Output the [x, y] coordinate of the center of the cell containing the given text.  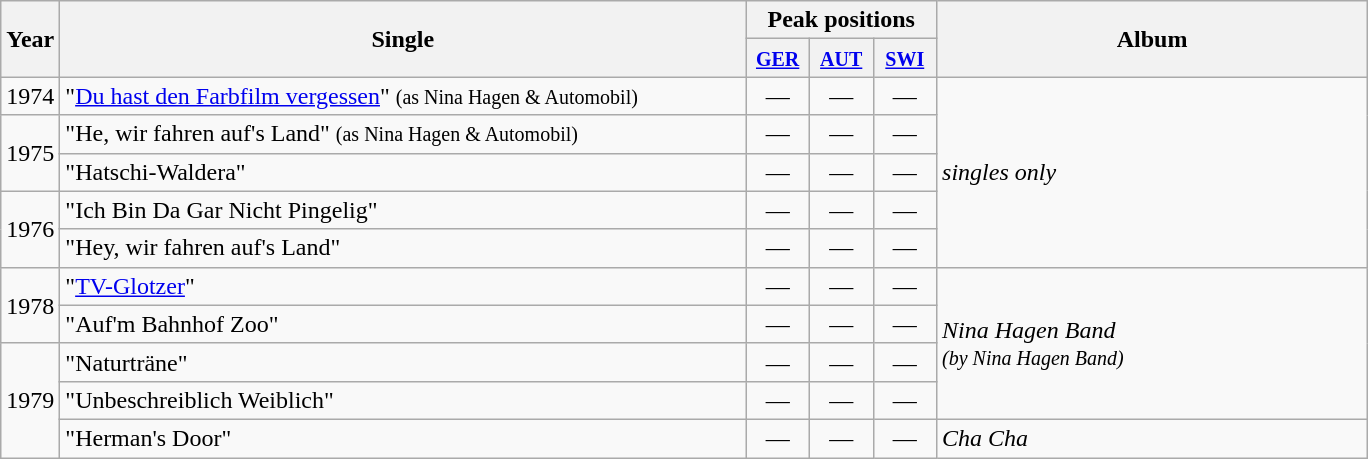
Single [403, 39]
Nina Hagen Band(by Nina Hagen Band) [1152, 343]
"Unbeschreiblich Weiblich" [403, 400]
1978 [30, 305]
"Ich Bin Da Gar Nicht Pingelig" [403, 210]
Cha Cha [1152, 438]
Album [1152, 39]
"Hey, wir fahren auf's Land" [403, 248]
"Auf'm Bahnhof Zoo" [403, 324]
1975 [30, 153]
"Naturträne" [403, 362]
1976 [30, 229]
"Du hast den Farbfilm vergessen" (as Nina Hagen & Automobil) [403, 96]
"Hatschi-Waldera" [403, 172]
1979 [30, 400]
GER [778, 58]
AUT [841, 58]
"TV-Glotzer" [403, 286]
"He, wir fahren auf's Land" (as Nina Hagen & Automobil) [403, 134]
"Herman's Door" [403, 438]
SWI [905, 58]
Peak positions [842, 20]
singles only [1152, 172]
Year [30, 39]
1974 [30, 96]
